For the text-containing cell, return its midpoint in (X, Y) coordinate format. 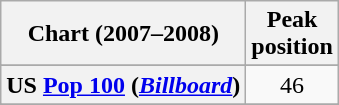
Chart (2007–2008) (124, 34)
46 (292, 85)
Peakposition (292, 34)
US Pop 100 (Billboard) (124, 85)
